Capture the cell that displays the provided text and extract its [X, Y] central coordinate. 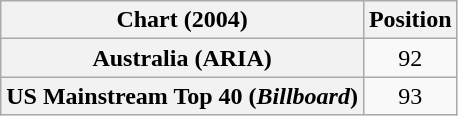
US Mainstream Top 40 (Billboard) [182, 96]
93 [410, 96]
Chart (2004) [182, 20]
Position [410, 20]
92 [410, 58]
Australia (ARIA) [182, 58]
